Capture the cell that displays the provided text and extract its [X, Y] central coordinate. 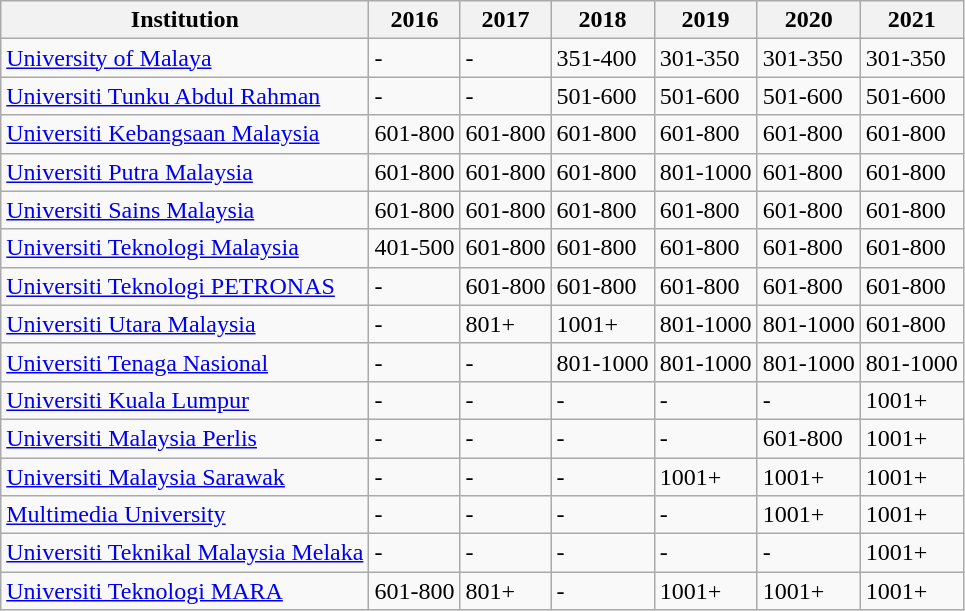
Universiti Teknologi Malaysia [185, 248]
Universiti Malaysia Perlis [185, 438]
Universiti Kebangsaan Malaysia [185, 134]
Universiti Putra Malaysia [185, 172]
2021 [912, 20]
Universiti Teknologi PETRONAS [185, 286]
Multimedia University [185, 515]
2019 [706, 20]
2018 [602, 20]
Universiti Teknologi MARA [185, 591]
2017 [506, 20]
Universiti Teknikal Malaysia Melaka [185, 553]
Universiti Malaysia Sarawak [185, 477]
University of Malaya [185, 58]
Universiti Tunku Abdul Rahman [185, 96]
Universiti Utara Malaysia [185, 324]
Institution [185, 20]
351-400 [602, 58]
2020 [808, 20]
Universiti Tenaga Nasional [185, 362]
Universiti Sains Malaysia [185, 210]
2016 [414, 20]
401-500 [414, 248]
Universiti Kuala Lumpur [185, 400]
